Search for the cell housing the specified text and yield its [X, Y] center coordinate. 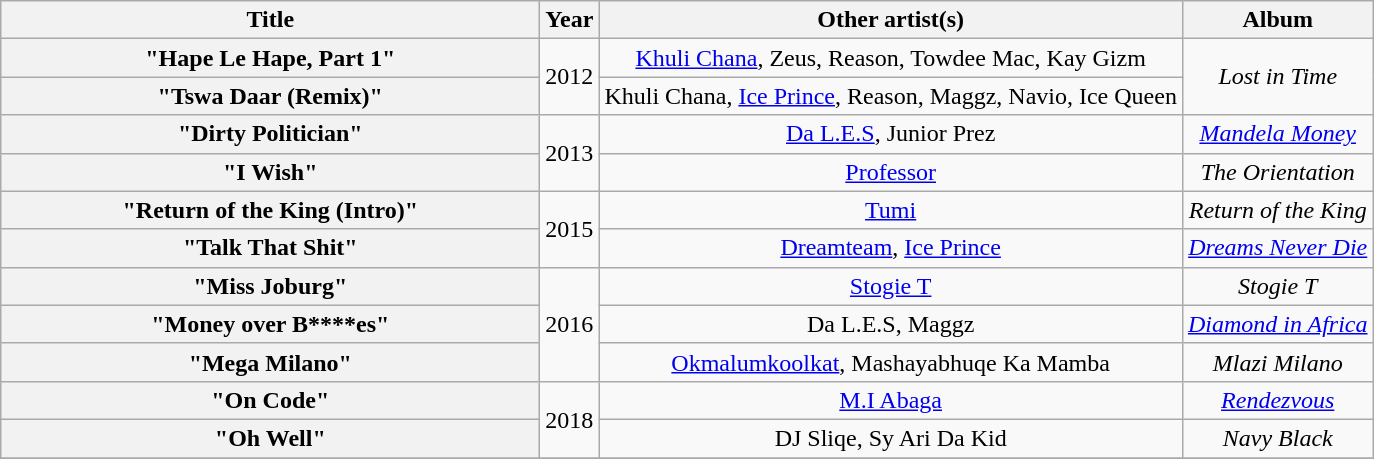
2018 [570, 419]
Mlazi Milano [1278, 362]
M.I Abaga [891, 400]
"Talk That Shit" [270, 248]
2012 [570, 77]
Professor [891, 172]
"On Code" [270, 400]
Dreamteam, Ice Prince [891, 248]
Lost in Time [1278, 77]
Return of the King [1278, 210]
Da L.E.S, Junior Prez [891, 134]
DJ Sliqe, Sy Ari Da Kid [891, 438]
"Mega Milano" [270, 362]
The Orientation [1278, 172]
Da L.E.S, Maggz [891, 324]
Navy Black [1278, 438]
Khuli Chana, Ice Prince, Reason, Maggz, Navio, Ice Queen [891, 96]
Dreams Never Die [1278, 248]
Mandela Money [1278, 134]
Rendezvous [1278, 400]
Year [570, 20]
Khuli Chana, Zeus, Reason, Towdee Mac, Kay Gizm [891, 58]
Tumi [891, 210]
"Oh Well" [270, 438]
"Miss Joburg" [270, 286]
"I Wish" [270, 172]
"Money over B****es" [270, 324]
Other artist(s) [891, 20]
2015 [570, 229]
"Dirty Politician" [270, 134]
Okmalumkoolkat, Mashayabhuqe Ka Mamba [891, 362]
Title [270, 20]
2013 [570, 153]
2016 [570, 324]
"Hape Le Hape, Part 1" [270, 58]
Album [1278, 20]
"Tswa Daar (Remix)" [270, 96]
Diamond in Africa [1278, 324]
"Return of the King (Intro)" [270, 210]
